Provide the [x, y] coordinate of the cell's center where the given text is located.  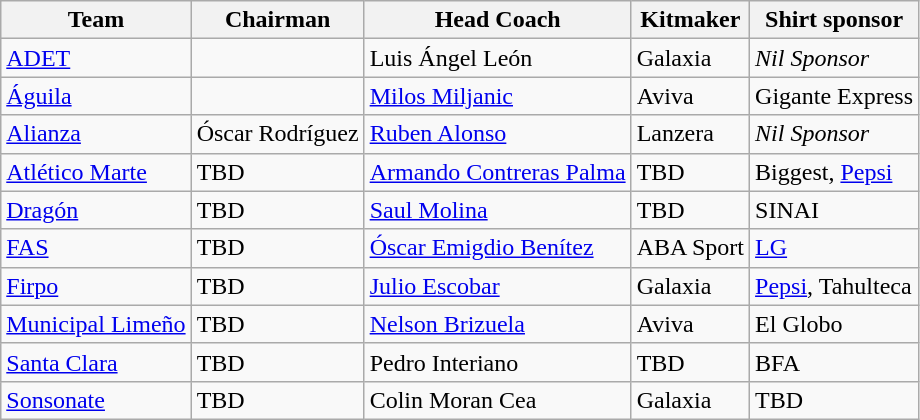
SINAI [834, 210]
Saul Molina [498, 210]
Chairman [278, 20]
Team [96, 20]
Ruben Alonso [498, 134]
Luis Ángel León [498, 58]
Milos Miljanic [498, 96]
Atlético Marte [96, 172]
Firpo [96, 286]
Gigante Express [834, 96]
ABA Sport [690, 248]
Óscar Emigdio Benítez [498, 248]
FAS [96, 248]
Santa Clara [96, 362]
El Globo [834, 324]
Lanzera [690, 134]
Head Coach [498, 20]
Colin Moran Cea [498, 400]
Pedro Interiano [498, 362]
Biggest, Pepsi [834, 172]
Sonsonate [96, 400]
Pepsi, Tahulteca [834, 286]
Águila [96, 96]
Julio Escobar [498, 286]
Municipal Limeño [96, 324]
Shirt sponsor [834, 20]
ADET [96, 58]
Alianza [96, 134]
Dragón [96, 210]
LG [834, 248]
Óscar Rodríguez [278, 134]
Armando Contreras Palma [498, 172]
Kitmaker [690, 20]
Nelson Brizuela [498, 324]
BFA [834, 362]
